Pinpoint the cell where the given text exists, returning its [x, y] midpoint coordinate. 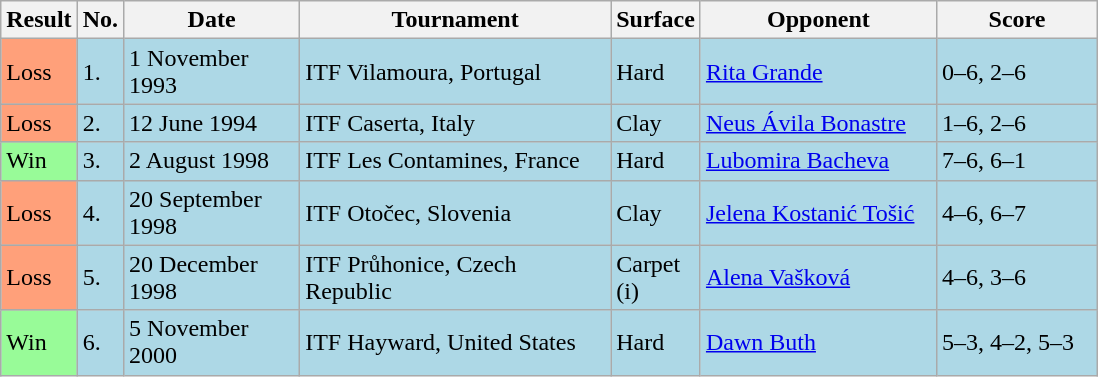
12 June 1994 [212, 123]
7–6, 6–1 [1016, 161]
Opponent [818, 20]
No. [100, 20]
4–6, 6–7 [1016, 212]
ITF Caserta, Italy [456, 123]
4–6, 3–6 [1016, 278]
ITF Les Contamines, France [456, 161]
3. [100, 161]
ITF Hayward, United States [456, 342]
Alena Vašková [818, 278]
Result [39, 20]
4. [100, 212]
5 November 2000 [212, 342]
ITF Vilamoura, Portugal [456, 72]
ITF Průhonice, Czech Republic [456, 278]
Rita Grande [818, 72]
0–6, 2–6 [1016, 72]
5–3, 4–2, 5–3 [1016, 342]
Tournament [456, 20]
Score [1016, 20]
1 November 1993 [212, 72]
Carpet (i) [656, 278]
Surface [656, 20]
5. [100, 278]
Dawn Buth [818, 342]
Lubomira Bacheva [818, 161]
2 August 1998 [212, 161]
Neus Ávila Bonastre [818, 123]
6. [100, 342]
Jelena Kostanić Tošić [818, 212]
20 September 1998 [212, 212]
20 December 1998 [212, 278]
2. [100, 123]
ITF Otočec, Slovenia [456, 212]
1. [100, 72]
Date [212, 20]
1–6, 2–6 [1016, 123]
